Return (x, y) of the center of cell containing provided text 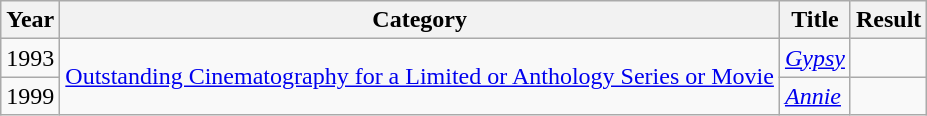
Outstanding Cinematography for a Limited or Anthology Series or Movie (420, 77)
Category (420, 20)
Result (888, 20)
Title (814, 20)
1999 (30, 96)
Year (30, 20)
Annie (814, 96)
Gypsy (814, 58)
1993 (30, 58)
